Provide the [x, y] coordinate of the cell's center where the given text is located.  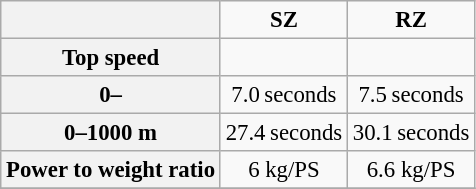
0–1000 m [111, 133]
6.6 kg/PS [410, 170]
Power to weight ratio [111, 170]
0– [111, 95]
27.4 seconds [284, 133]
7.0 seconds [284, 95]
30.1 seconds [410, 133]
RZ [410, 20]
6 kg/PS [284, 170]
7.5 seconds [410, 95]
SZ [284, 20]
Top speed [111, 58]
